Search for the cell housing the specified text and yield its (X, Y) center coordinate. 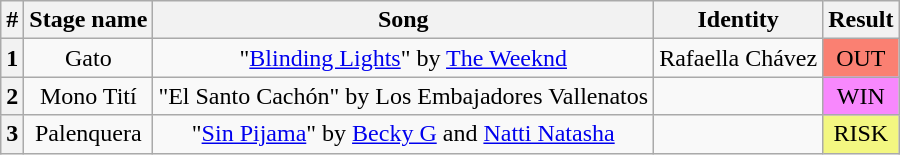
2 (12, 96)
Song (404, 20)
Gato (88, 58)
Palenquera (88, 134)
3 (12, 134)
Result (861, 20)
"El Santo Cachón" by Los Embajadores Vallenatos (404, 96)
Rafaella Chávez (738, 58)
Stage name (88, 20)
Mono Tití (88, 96)
RISK (861, 134)
# (12, 20)
OUT (861, 58)
"Blinding Lights" by The Weeknd (404, 58)
WIN (861, 96)
1 (12, 58)
Identity (738, 20)
"Sin Pijama" by Becky G and Natti Natasha (404, 134)
